Provide the [X, Y] coordinate of the cell's center where the given text is located.  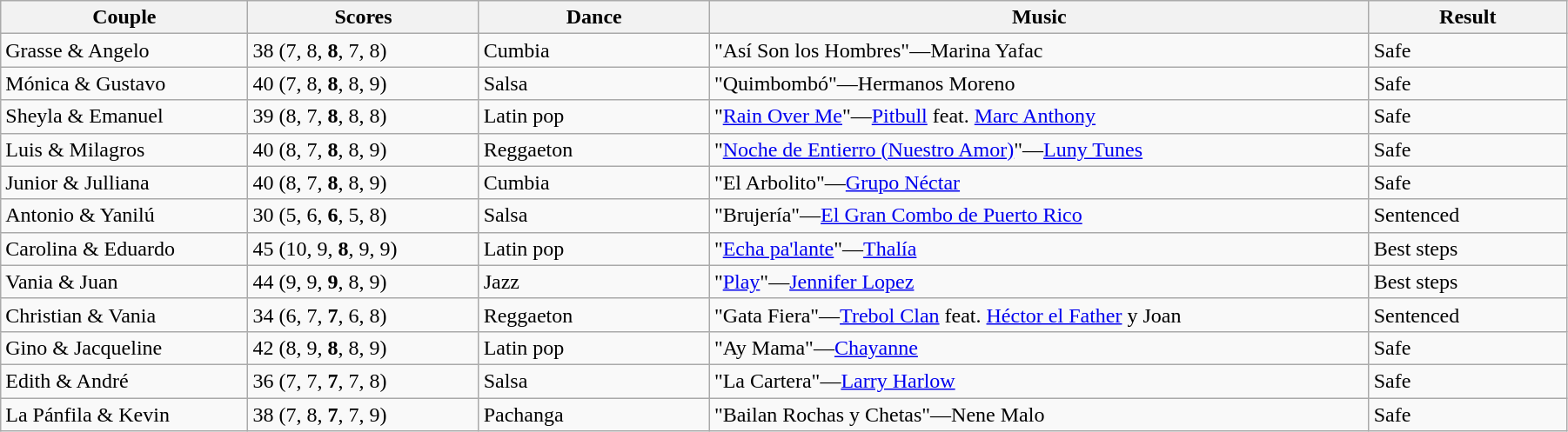
40 (7, 8, 8, 8, 9) [364, 83]
Sheyla & Emanuel [124, 116]
44 (9, 9, 9, 8, 9) [364, 282]
Gino & Jacqueline [124, 348]
"Ay Mama"—Chayanne [1039, 348]
39 (8, 7, 8, 8, 8) [364, 116]
Carolina & Eduardo [124, 249]
"Play"—Jennifer Lopez [1039, 282]
42 (8, 9, 8, 8, 9) [364, 348]
Scores [364, 17]
La Pánfila & Kevin [124, 415]
45 (10, 9, 8, 9, 9) [364, 249]
Grasse & Angelo [124, 50]
"Bailan Rochas y Chetas"—Nene Malo [1039, 415]
Jazz [593, 282]
Result [1467, 17]
Couple [124, 17]
38 (7, 8, 8, 7, 8) [364, 50]
Luis & Milagros [124, 150]
"La Cartera"—Larry Harlow [1039, 381]
"Rain Over Me"—Pitbull feat. Marc Anthony [1039, 116]
Antonio & Yanilú [124, 216]
30 (5, 6, 6, 5, 8) [364, 216]
Junior & Julliana [124, 183]
"Echa pa'lante"—Thalía [1039, 249]
"Noche de Entierro (Nuestro Amor)"—Luny Tunes [1039, 150]
"El Arbolito"—Grupo Néctar [1039, 183]
34 (6, 7, 7, 6, 8) [364, 315]
Pachanga [593, 415]
36 (7, 7, 7, 7, 8) [364, 381]
"Gata Fiera"—Trebol Clan feat. Héctor el Father y Joan [1039, 315]
Christian & Vania [124, 315]
Dance [593, 17]
"Brujería"—El Gran Combo de Puerto Rico [1039, 216]
Vania & Juan [124, 282]
38 (7, 8, 7, 7, 9) [364, 415]
"Quimbombó"—Hermanos Moreno [1039, 83]
Edith & André [124, 381]
Mónica & Gustavo [124, 83]
Music [1039, 17]
"Así Son los Hombres"—Marina Yafac [1039, 50]
